Identify which cell holds the provided text, then report its [X, Y] central coordinate. 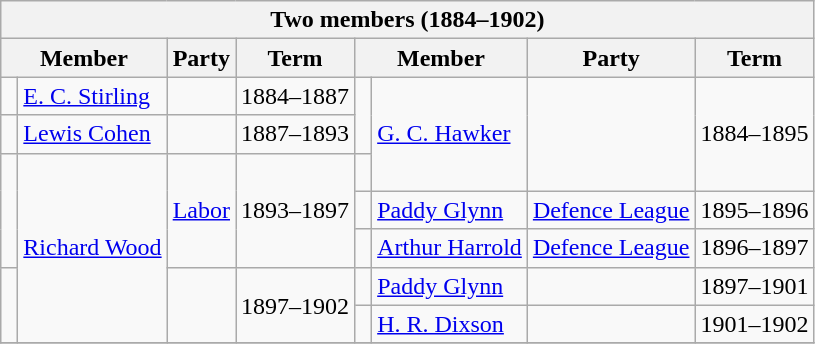
1887–1893 [296, 134]
1893–1897 [296, 210]
1896–1897 [754, 248]
1884–1887 [296, 96]
Lewis Cohen [92, 134]
1897–1902 [296, 305]
1884–1895 [754, 134]
Labor [201, 210]
G. C. Hawker [450, 134]
1897–1901 [754, 286]
1895–1896 [754, 210]
Arthur Harrold [450, 248]
1901–1902 [754, 324]
Two members (1884–1902) [408, 20]
H. R. Dixson [450, 324]
E. C. Stirling [92, 96]
Richard Wood [92, 248]
